Find where the given text appears and provide that cell's center as (x, y) coordinate. 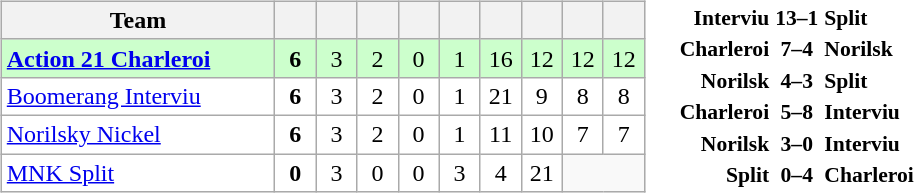
3–0 (797, 143)
10 (542, 134)
Norilsky Nickel (138, 134)
Action 21 Charleroi (138, 58)
0–4 (797, 175)
Boomerang Interviu (138, 96)
Team (138, 20)
11 (500, 134)
7–4 (797, 49)
16 (500, 58)
4 (500, 173)
4–3 (797, 80)
13–1 (797, 17)
MNK Split (138, 173)
9 (542, 96)
Split (724, 175)
5–8 (797, 112)
Interviu (724, 17)
